Search for the cell housing the specified text and yield its (x, y) center coordinate. 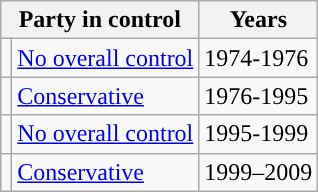
1974-1976 (258, 58)
Years (258, 20)
1995-1999 (258, 134)
Party in control (100, 20)
1999–2009 (258, 172)
1976-1995 (258, 96)
